Pinpoint the cell where the given text exists, returning its [x, y] midpoint coordinate. 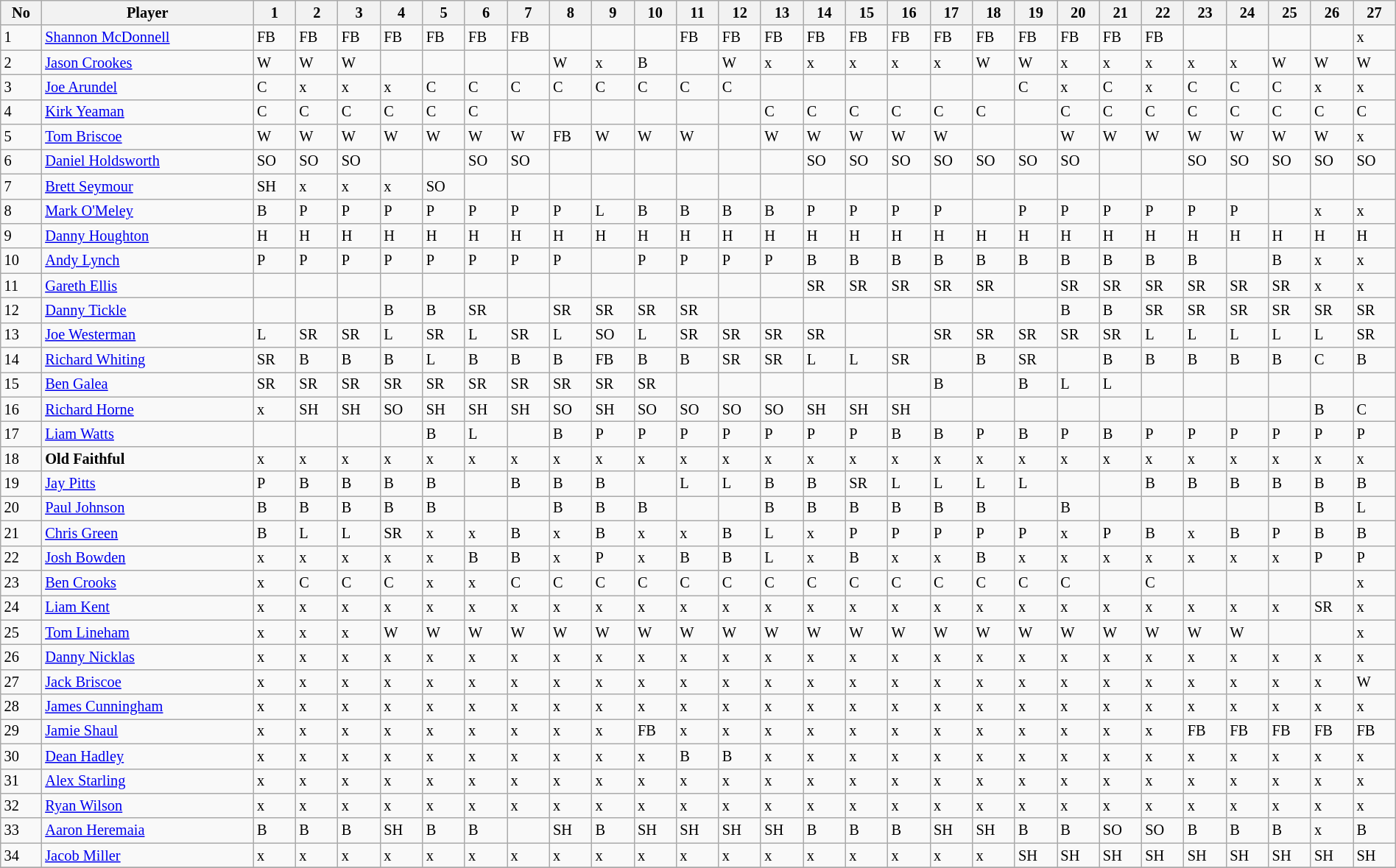
Aaron Heremaia [147, 830]
Richard Horne [147, 409]
Joe Arundel [147, 87]
Jay Pitts [147, 484]
Jason Crookes [147, 63]
Daniel Holdsworth [147, 161]
Andy Lynch [147, 261]
Shannon McDonnell [147, 38]
Alex Starling [147, 781]
Danny Houghton [147, 236]
34 [21, 855]
Tom Briscoe [147, 137]
Ryan Wilson [147, 805]
33 [21, 830]
Jacob Miller [147, 855]
32 [21, 805]
Jamie Shaul [147, 731]
Danny Nicklas [147, 657]
Paul Johnson [147, 508]
Danny Tickle [147, 310]
28 [21, 707]
Brett Seymour [147, 186]
James Cunningham [147, 707]
Mark O'Meley [147, 211]
Tom Lineham [147, 632]
Richard Whiting [147, 360]
29 [21, 731]
Gareth Ellis [147, 286]
Kirk Yeaman [147, 112]
31 [21, 781]
Chris Green [147, 533]
Ben Crooks [147, 582]
Player [147, 13]
No [21, 13]
Joe Westerman [147, 335]
Liam Watts [147, 434]
Dean Hadley [147, 756]
30 [21, 756]
Ben Galea [147, 384]
Old Faithful [147, 459]
Liam Kent [147, 607]
Josh Bowden [147, 558]
Jack Briscoe [147, 682]
